Pinpoint the cell where the given text exists, returning its (X, Y) midpoint coordinate. 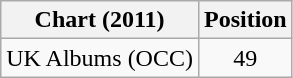
Chart (2011) (100, 20)
49 (245, 58)
Position (245, 20)
UK Albums (OCC) (100, 58)
